Search for the cell housing the specified text and yield its [X, Y] center coordinate. 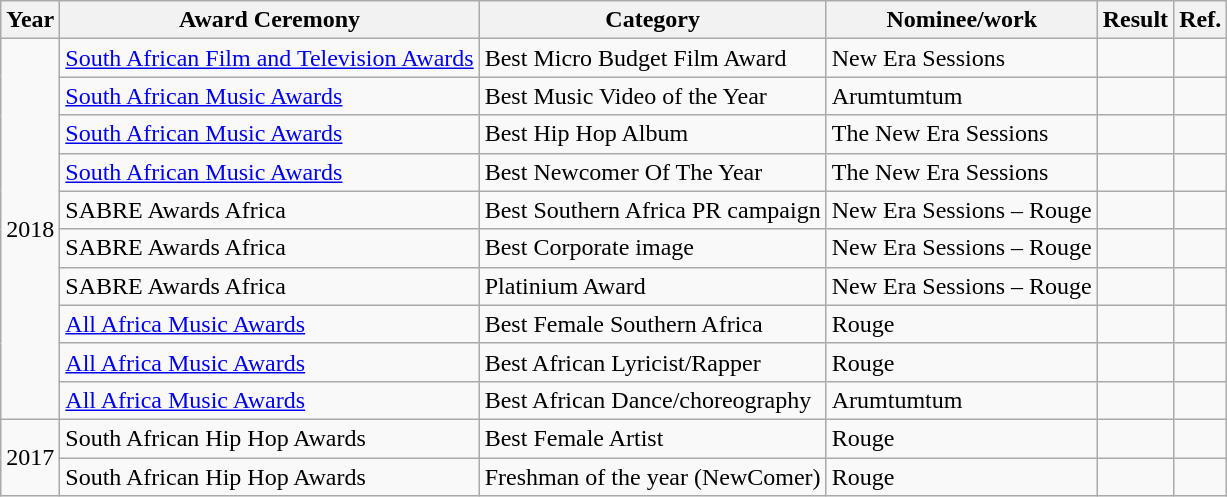
Best Music Video of the Year [652, 96]
Ref. [1200, 20]
Best Female Artist [652, 438]
New Era Sessions [962, 58]
Platinium Award [652, 286]
Category [652, 20]
Best Corporate image [652, 248]
Award Ceremony [270, 20]
Best Micro Budget Film Award [652, 58]
Best Female Southern Africa [652, 324]
Nominee/work [962, 20]
Freshman of the year (NewComer) [652, 477]
Result [1135, 20]
South African Film and Television Awards [270, 58]
Best Southern Africa PR campaign [652, 210]
Best African Dance/choreography [652, 400]
2018 [30, 230]
Best Hip Hop Album [652, 134]
Best African Lyricist/Rapper [652, 362]
2017 [30, 457]
Year [30, 20]
Best Newcomer Of The Year [652, 172]
